Determine the (X, Y) coordinate at the center of the cell enclosing the given text.  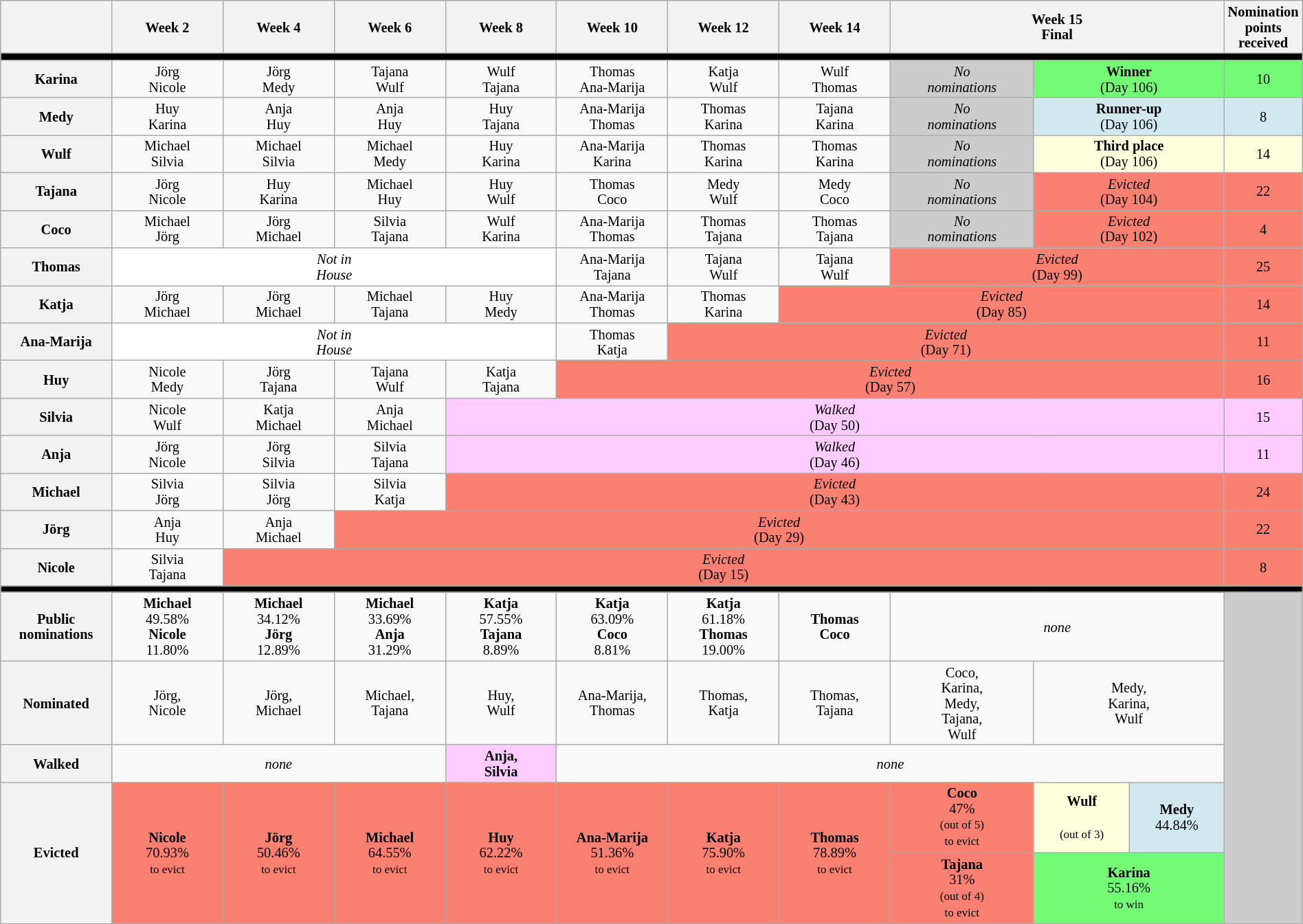
Tajana (56, 191)
Evicted(Day 85) (1002, 304)
Jörg (56, 529)
Week 10 (612, 26)
Week 2 (168, 26)
ThomasKatja (612, 342)
Publicnominations (56, 627)
Walked (56, 764)
Nominated (56, 703)
WulfThomas (835, 78)
Nicole70.93%to evict (168, 852)
MedyWulf (724, 191)
Medy (56, 117)
HuyMedy (501, 304)
Ana-MarijaKarina (612, 154)
Michael,Tajana (390, 703)
Katja (56, 304)
MedyCoco (835, 191)
KatjaTajana (501, 379)
Karina (56, 78)
Michael33.69%Anja31.29% (390, 627)
Thomas Tajana (835, 229)
4 (1263, 229)
Katja61.18%Thomas19.00% (724, 627)
Week 15Final (1057, 26)
Huy,Wulf (501, 703)
Silvia (56, 416)
Michael34.12%Jörg12.89% (278, 627)
JörgTajana (278, 379)
Katja57.55%Tajana8.89% (501, 627)
10 (1263, 78)
Huy (56, 379)
25 (1263, 267)
15 (1263, 416)
Wulf(out of 3) (1082, 818)
MichaelHuy (390, 191)
Coco,Karina,Medy,Tajana,Wulf (962, 703)
Nomination pointsreceived (1263, 26)
Ana-MarijaTajana (612, 267)
Medy,Karina,Wulf (1128, 703)
Karina55.16%to win (1128, 888)
Jörg,Michael (278, 703)
MichaelMedy (390, 154)
Evicted(Day 104) (1128, 191)
WulfKarina (501, 229)
Thomas,Tajana (835, 703)
MichaelTajana (390, 304)
Thomas,Katja (724, 703)
Ana-Marija (56, 342)
TajanaKarina (835, 117)
Tajana31%(out of 4)to evict (962, 888)
ThomasAna-Marija (612, 78)
Week 8 (501, 26)
Thomas78.89%to evict (835, 852)
Katja63.09%Coco8.81% (612, 627)
Evicted(Day 102) (1128, 229)
Anja (56, 455)
Wulf (56, 154)
MichaelJörg (168, 229)
Evicted(Day 57) (891, 379)
Walked(Day 50) (834, 416)
Thomas (56, 267)
Runner-up(Day 106) (1128, 117)
JörgMedy (278, 78)
SilviaKatja (390, 492)
Evicted(Day 71) (946, 342)
Week 14 (835, 26)
Coco (56, 229)
24 (1263, 492)
Week 4 (278, 26)
16 (1263, 379)
NicoleMedy (168, 379)
WulfTajana (501, 78)
Michael49.58%Nicole11.80% (168, 627)
Third place(Day 106) (1128, 154)
KatjaMichael (278, 416)
Evicted(Day 15) (723, 567)
KatjaWulf (724, 78)
Katja75.90%to evict (724, 852)
Evicted(Day 43) (834, 492)
Ana-Marija51.36%to evict (612, 852)
Evicted(Day 99) (1057, 267)
NicoleWulf (168, 416)
HuyWulf (501, 191)
Michael (56, 492)
Walked(Day 46) (834, 455)
Coco47%(out of 5)to evict (962, 818)
Evicted(Day 29) (779, 529)
Week 6 (390, 26)
JörgSilvia (278, 455)
Winner(Day 106) (1128, 78)
Ana-Marija,Thomas (612, 703)
Medy44.84% (1177, 818)
HuyTajana (501, 117)
Week 12 (724, 26)
Jörg,Nicole (168, 703)
Michael64.55%to evict (390, 852)
ThomasTajana (724, 229)
Huy62.22%to evict (501, 852)
Anja,Silvia (501, 764)
Jörg50.46%to evict (278, 852)
Nicole (56, 567)
Evicted (56, 852)
